Return the (X, Y) coordinate for the center point of the cell that contains the specified text.  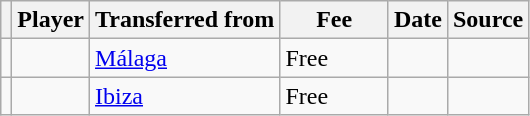
Source (488, 20)
Player (51, 20)
Fee (334, 20)
Transferred from (185, 20)
Date (418, 20)
Málaga (185, 58)
Ibiza (185, 96)
